Provide the [x, y] coordinate of the cell's center where the given text is located.  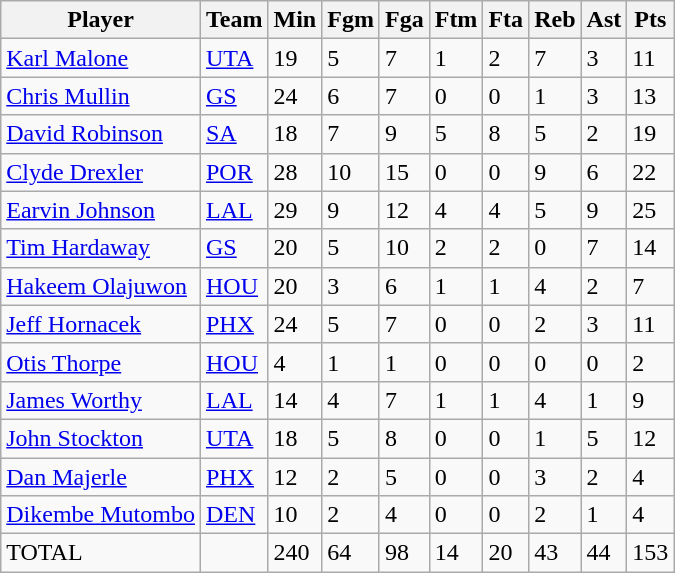
Ast [604, 20]
Clyde Drexler [101, 172]
Ftm [456, 20]
43 [555, 553]
Fga [404, 20]
Hakeem Olajuwon [101, 286]
Player [101, 20]
SA [234, 134]
Tim Hardaway [101, 248]
David Robinson [101, 134]
Chris Mullin [101, 96]
22 [650, 172]
James Worthy [101, 400]
TOTAL [101, 553]
Dan Majerle [101, 477]
13 [650, 96]
29 [295, 210]
Pts [650, 20]
Dikembe Mutombo [101, 515]
Earvin Johnson [101, 210]
Karl Malone [101, 58]
64 [351, 553]
25 [650, 210]
240 [295, 553]
Reb [555, 20]
Jeff Hornacek [101, 324]
Team [234, 20]
Fgm [351, 20]
44 [604, 553]
John Stockton [101, 438]
98 [404, 553]
POR [234, 172]
15 [404, 172]
Min [295, 20]
Otis Thorpe [101, 362]
DEN [234, 515]
28 [295, 172]
Fta [506, 20]
153 [650, 553]
